Pinpoint the cell where the given text exists, returning its [X, Y] midpoint coordinate. 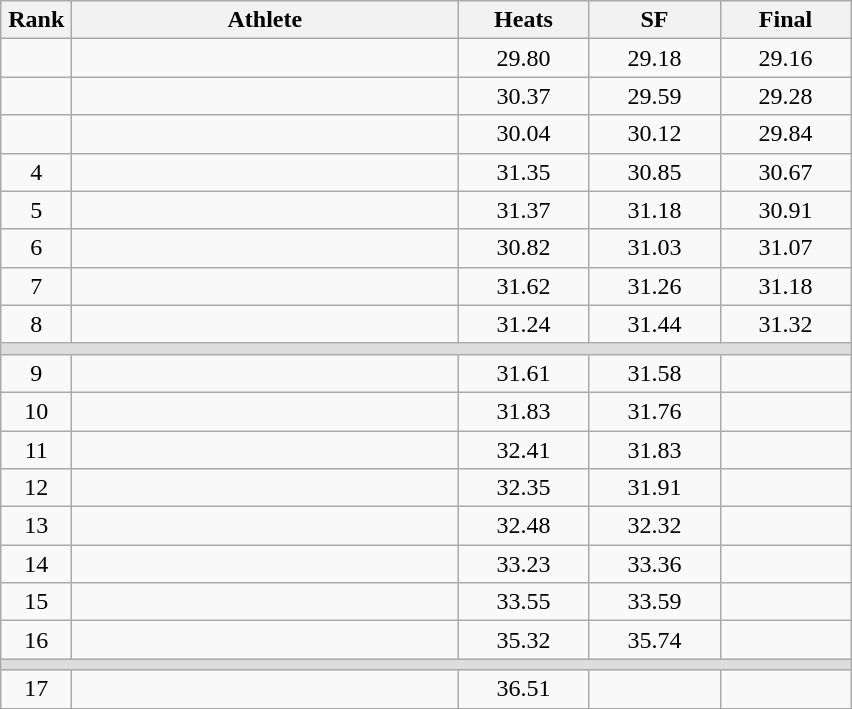
29.84 [786, 134]
30.37 [524, 96]
32.41 [524, 449]
31.03 [654, 248]
31.76 [654, 411]
31.24 [524, 324]
12 [36, 488]
30.67 [786, 172]
11 [36, 449]
16 [36, 640]
32.35 [524, 488]
14 [36, 564]
30.85 [654, 172]
33.36 [654, 564]
31.44 [654, 324]
SF [654, 20]
31.61 [524, 373]
Final [786, 20]
31.26 [654, 286]
31.32 [786, 324]
30.91 [786, 210]
29.18 [654, 58]
Athlete [265, 20]
31.58 [654, 373]
4 [36, 172]
32.32 [654, 526]
30.12 [654, 134]
35.74 [654, 640]
9 [36, 373]
Heats [524, 20]
8 [36, 324]
5 [36, 210]
Rank [36, 20]
6 [36, 248]
32.48 [524, 526]
33.59 [654, 602]
31.07 [786, 248]
13 [36, 526]
10 [36, 411]
15 [36, 602]
17 [36, 689]
29.28 [786, 96]
35.32 [524, 640]
31.37 [524, 210]
33.55 [524, 602]
7 [36, 286]
33.23 [524, 564]
29.80 [524, 58]
36.51 [524, 689]
29.16 [786, 58]
31.62 [524, 286]
29.59 [654, 96]
31.91 [654, 488]
31.35 [524, 172]
30.82 [524, 248]
30.04 [524, 134]
